For the text-containing cell, return its midpoint in [x, y] coordinate format. 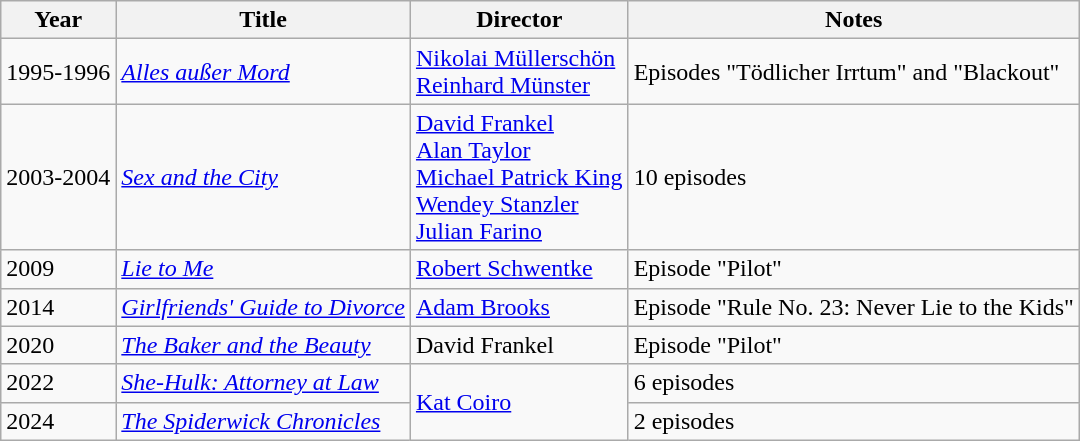
Adam Brooks [519, 307]
The Spiderwick Chronicles [264, 421]
6 episodes [854, 383]
Lie to Me [264, 269]
Notes [854, 20]
10 episodes [854, 177]
Episode "Rule No. 23: Never Lie to the Kids" [854, 307]
Robert Schwentke [519, 269]
David Frankel [519, 345]
2024 [58, 421]
Alles außer Mord [264, 72]
2009 [58, 269]
The Baker and the Beauty [264, 345]
Sex and the City [264, 177]
2022 [58, 383]
2 episodes [854, 421]
Director [519, 20]
David FrankelAlan TaylorMichael Patrick KingWendey StanzlerJulian Farino [519, 177]
Year [58, 20]
Nikolai MüllerschönReinhard Münster [519, 72]
Episodes "Tödlicher Irrtum" and "Blackout" [854, 72]
2020 [58, 345]
1995-1996 [58, 72]
Title [264, 20]
2014 [58, 307]
2003-2004 [58, 177]
She-Hulk: Attorney at Law [264, 383]
Kat Coiro [519, 402]
Girlfriends' Guide to Divorce [264, 307]
